Provide the [x, y] coordinate of the cell's center where the given text is located.  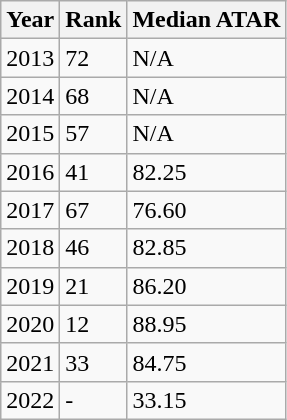
Year [30, 20]
68 [94, 96]
86.20 [206, 286]
2016 [30, 172]
57 [94, 134]
33.15 [206, 400]
Median ATAR [206, 20]
21 [94, 286]
2014 [30, 96]
33 [94, 362]
2015 [30, 134]
2019 [30, 286]
88.95 [206, 324]
2021 [30, 362]
72 [94, 58]
2017 [30, 210]
12 [94, 324]
67 [94, 210]
84.75 [206, 362]
Rank [94, 20]
2020 [30, 324]
2013 [30, 58]
82.25 [206, 172]
2018 [30, 248]
82.85 [206, 248]
76.60 [206, 210]
41 [94, 172]
46 [94, 248]
2022 [30, 400]
- [94, 400]
